Detect which cell encompasses the target text, then output its [x, y] center coordinate. 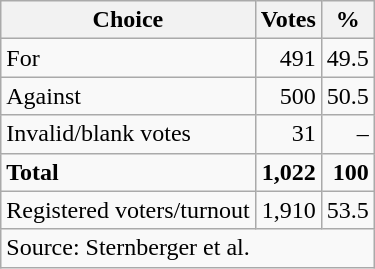
53.5 [348, 210]
50.5 [348, 96]
49.5 [348, 58]
Choice [128, 20]
491 [288, 58]
31 [288, 134]
Invalid/blank votes [128, 134]
% [348, 20]
Votes [288, 20]
Against [128, 96]
1,910 [288, 210]
Registered voters/turnout [128, 210]
– [348, 134]
For [128, 58]
500 [288, 96]
Total [128, 172]
100 [348, 172]
Source: Sternberger et al. [188, 248]
1,022 [288, 172]
